Capture the cell that displays the provided text and extract its (x, y) central coordinate. 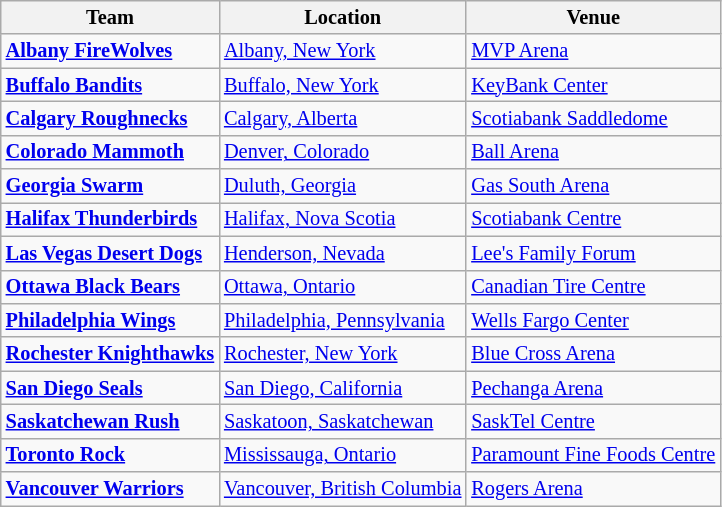
Henderson, Nevada (342, 253)
Philadelphia Wings (110, 320)
San Diego, California (342, 388)
Vancouver, British Columbia (342, 489)
Pechanga Arena (593, 388)
Ottawa, Ontario (342, 287)
Mississauga, Ontario (342, 455)
Rogers Arena (593, 489)
Georgia Swarm (110, 186)
Calgary Roughnecks (110, 118)
Halifax Thunderbirds (110, 219)
Toronto Rock (110, 455)
Halifax, Nova Scotia (342, 219)
Philadelphia, Pennsylvania (342, 320)
Rochester Knighthawks (110, 354)
KeyBank Center (593, 85)
Location (342, 17)
Paramount Fine Foods Centre (593, 455)
SaskTel Centre (593, 421)
Scotiabank Centre (593, 219)
MVP Arena (593, 51)
Rochester, New York (342, 354)
Vancouver Warriors (110, 489)
Ball Arena (593, 152)
Saskatoon, Saskatchewan (342, 421)
Albany, New York (342, 51)
Gas South Arena (593, 186)
Wells Fargo Center (593, 320)
Calgary, Alberta (342, 118)
Canadian Tire Centre (593, 287)
Buffalo, New York (342, 85)
Buffalo Bandits (110, 85)
Albany FireWolves (110, 51)
Duluth, Georgia (342, 186)
San Diego Seals (110, 388)
Colorado Mammoth (110, 152)
Ottawa Black Bears (110, 287)
Las Vegas Desert Dogs (110, 253)
Blue Cross Arena (593, 354)
Lee's Family Forum (593, 253)
Saskatchewan Rush (110, 421)
Scotiabank Saddledome (593, 118)
Team (110, 17)
Denver, Colorado (342, 152)
Venue (593, 17)
